Determine the (x, y) coordinate at the center of the cell enclosing the given text.  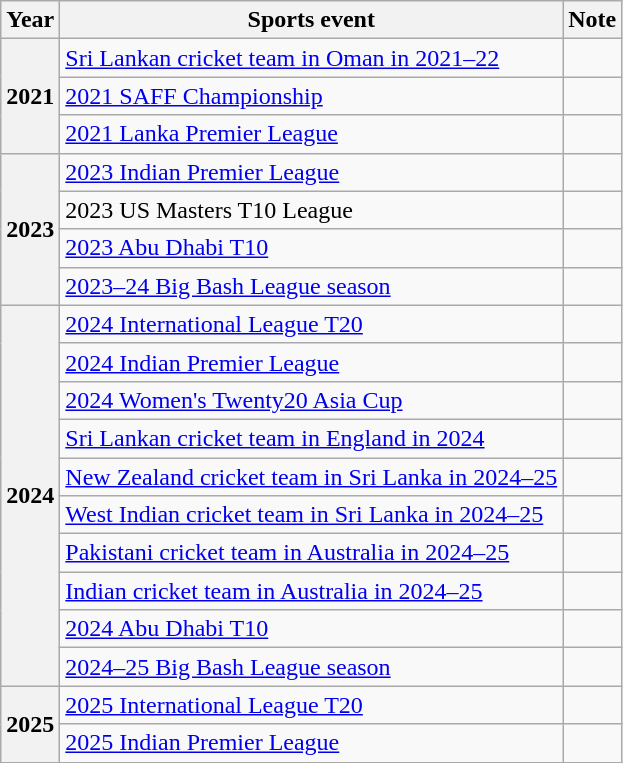
Sri Lankan cricket team in Oman in 2021–22 (312, 58)
2024 Abu Dhabi T10 (312, 629)
2024 Indian Premier League (312, 362)
Pakistani cricket team in Australia in 2024–25 (312, 553)
2025 International League T20 (312, 705)
Note (592, 20)
2024–25 Big Bash League season (312, 667)
West Indian cricket team in Sri Lanka in 2024–25 (312, 515)
2025 Indian Premier League (312, 743)
2023 Abu Dhabi T10 (312, 248)
2023 (30, 229)
Sports event (312, 20)
New Zealand cricket team in Sri Lanka in 2024–25 (312, 477)
Year (30, 20)
2024 International League T20 (312, 324)
2021 SAFF Championship (312, 96)
Sri Lankan cricket team in England in 2024 (312, 438)
2024 (30, 496)
2023–24 Big Bash League season (312, 286)
2025 (30, 724)
2024 Women's Twenty20 Asia Cup (312, 400)
2021 Lanka Premier League (312, 134)
Indian cricket team in Australia in 2024–25 (312, 591)
2021 (30, 96)
2023 US Masters T10 League (312, 210)
2023 Indian Premier League (312, 172)
